From the cell containing the given text, extract its center point as (x, y) coordinate. 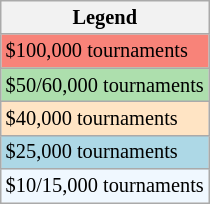
$40,000 tournaments (105, 118)
$10/15,000 tournaments (105, 186)
$50/60,000 tournaments (105, 85)
$100,000 tournaments (105, 51)
$25,000 tournaments (105, 152)
Legend (105, 17)
